Provide the [X, Y] coordinate of the cell's center where the given text is located.  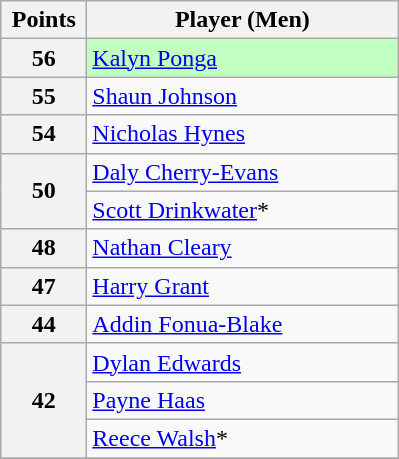
56 [44, 58]
Shaun Johnson [242, 96]
Scott Drinkwater* [242, 210]
Dylan Edwards [242, 362]
48 [44, 248]
Reece Walsh* [242, 438]
54 [44, 134]
Player (Men) [242, 20]
55 [44, 96]
Kalyn Ponga [242, 58]
42 [44, 400]
50 [44, 191]
47 [44, 286]
Payne Haas [242, 400]
Nicholas Hynes [242, 134]
Harry Grant [242, 286]
44 [44, 324]
Points [44, 20]
Addin Fonua-Blake [242, 324]
Nathan Cleary [242, 248]
Daly Cherry-Evans [242, 172]
